From the cell containing the given text, extract its center point as [X, Y] coordinate. 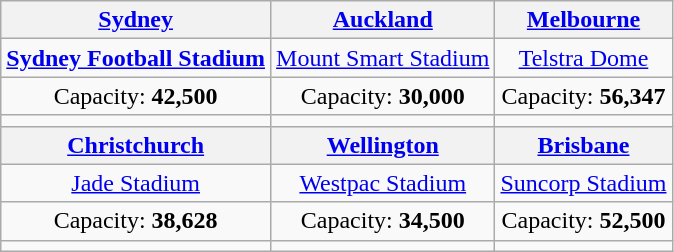
Christchurch [136, 145]
Mount Smart Stadium [383, 58]
Capacity: 38,628 [136, 221]
Westpac Stadium [383, 183]
Wellington [383, 145]
Telstra Dome [584, 58]
Capacity: 42,500 [136, 96]
Suncorp Stadium [584, 183]
Sydney [136, 20]
Jade Stadium [136, 183]
Brisbane [584, 145]
Melbourne [584, 20]
Sydney Football Stadium [136, 58]
Capacity: 52,500 [584, 221]
Capacity: 34,500 [383, 221]
Capacity: 30,000 [383, 96]
Auckland [383, 20]
Capacity: 56,347 [584, 96]
